Return the (x, y) coordinate for the center point of the cell that contains the specified text.  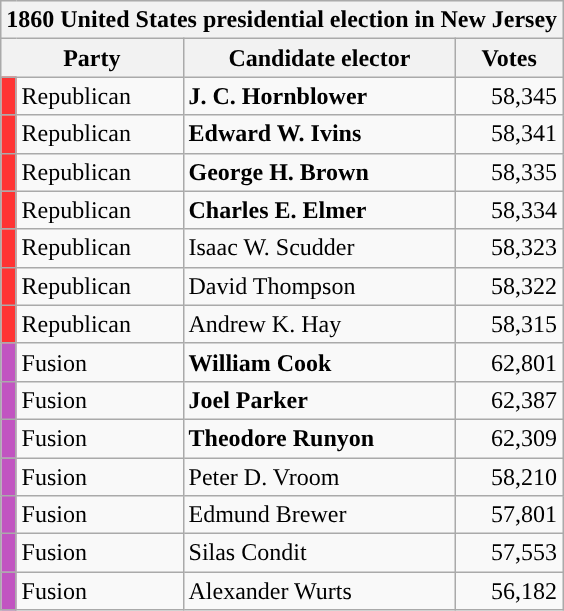
58,323 (510, 248)
Theodore Runyon (320, 438)
Silas Condit (320, 553)
Votes (510, 58)
J. C. Hornblower (320, 96)
56,182 (510, 591)
1860 United States presidential election in New Jersey (282, 20)
62,309 (510, 438)
Charles E. Elmer (320, 210)
58,322 (510, 286)
58,315 (510, 324)
62,801 (510, 362)
58,210 (510, 477)
62,387 (510, 400)
58,341 (510, 134)
57,801 (510, 515)
58,335 (510, 172)
William Cook (320, 362)
Joel Parker (320, 400)
Edmund Brewer (320, 515)
Party (92, 58)
57,553 (510, 553)
Edward W. Ivins (320, 134)
Andrew K. Hay (320, 324)
Alexander Wurts (320, 591)
George H. Brown (320, 172)
Candidate elector (320, 58)
Peter D. Vroom (320, 477)
58,345 (510, 96)
Isaac W. Scudder (320, 248)
David Thompson (320, 286)
58,334 (510, 210)
